Pinpoint the cell where the given text exists, returning its (X, Y) midpoint coordinate. 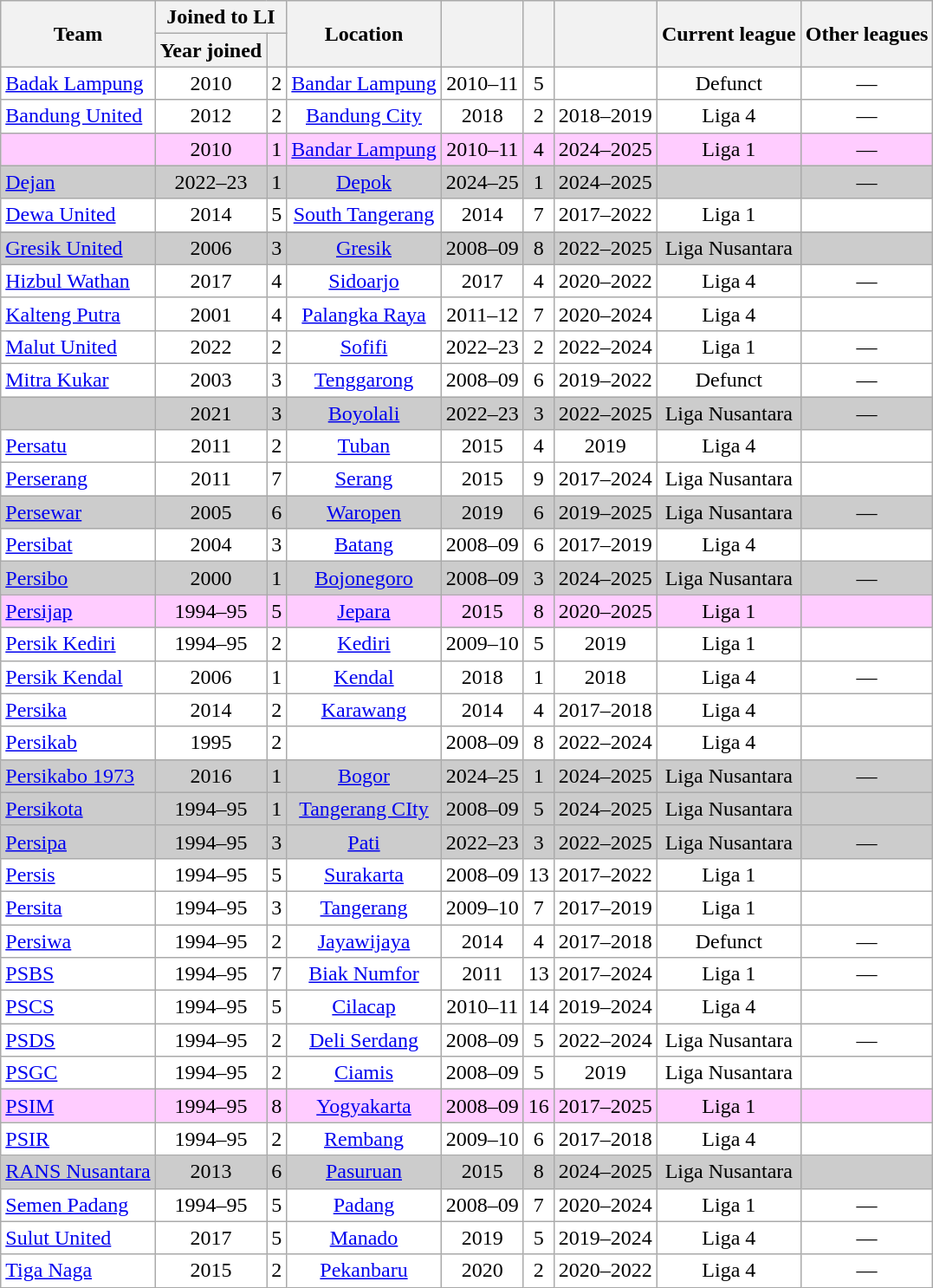
Bojonegoro (364, 578)
2020–2025 (605, 611)
2011–12 (482, 314)
2018–2019 (605, 116)
Cilacap (364, 1007)
Pati (364, 842)
PSBS (78, 974)
Kediri (364, 644)
Rembang (364, 1139)
Persita (78, 907)
Persibo (78, 578)
Persik Kediri (78, 644)
Current league (729, 34)
Malut United (78, 347)
Mitra Kukar (78, 380)
PSDS (78, 1040)
PSIR (78, 1139)
Gresik (364, 248)
Bandung United (78, 116)
Other leagues (866, 34)
Joined to LI (221, 17)
Persika (78, 710)
Dewa United (78, 215)
Hizbul Wathan (78, 281)
Boyolali (364, 413)
Location (364, 34)
2000 (211, 578)
Pasuruan (364, 1172)
1995 (211, 743)
Tuban (364, 446)
Tangerang CIty (364, 809)
2022 (211, 347)
Jayawijaya (364, 940)
Persipa (78, 842)
16 (539, 1106)
2012 (211, 116)
Persijap (78, 611)
9 (539, 479)
Karawang (364, 710)
Tangerang (364, 907)
Jepara (364, 611)
Persik Kendal (78, 677)
Persikab (78, 743)
Perserang (78, 479)
Biak Numfor (364, 974)
Bandung City (364, 116)
PSGC (78, 1073)
Depok (364, 182)
Waropen (364, 512)
Persewar (78, 512)
2020 (482, 1271)
South Tangerang (364, 215)
2019–2022 (605, 380)
Persis (78, 875)
2005 (211, 512)
Team (78, 34)
Gresik United (78, 248)
PSCS (78, 1007)
Kendal (364, 677)
PSIM (78, 1106)
Tiga Naga (78, 1271)
Kalteng Putra (78, 314)
Palangka Raya (364, 314)
Persikota (78, 809)
Yogyakarta (364, 1106)
Year joined (211, 50)
Persiwa (78, 940)
Dejan (78, 182)
2013 (211, 1172)
Sidoarjo (364, 281)
2001 (211, 314)
Sofifi (364, 347)
Persikabo 1973 (78, 776)
Persatu (78, 446)
Badak Lampung (78, 83)
Bogor (364, 776)
Batang (364, 545)
2017–2025 (605, 1106)
Deli Serdang (364, 1040)
Tenggarong (364, 380)
Surakarta (364, 875)
Ciamis (364, 1073)
2021 (211, 413)
Semen Padang (78, 1205)
2019–2025 (605, 512)
Sulut United (78, 1238)
Padang (364, 1205)
Pekanbaru (364, 1271)
2016 (211, 776)
14 (539, 1007)
Serang (364, 479)
Manado (364, 1238)
2004 (211, 545)
2003 (211, 380)
RANS Nusantara (78, 1172)
Persibat (78, 545)
